Search for the cell housing the specified text and yield its (X, Y) center coordinate. 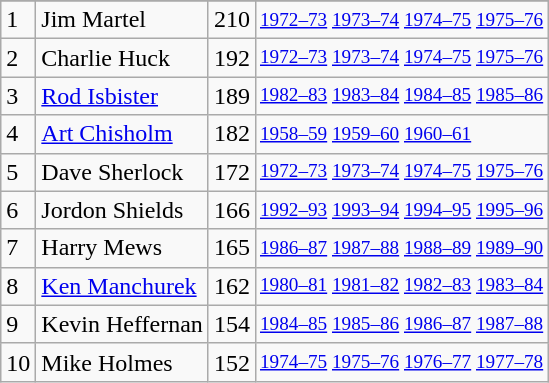
Art Chisholm (122, 134)
2 (18, 58)
1982–83 1983–84 1984–85 1985–86 (401, 96)
9 (18, 324)
1958–59 1959–60 1960–61 (401, 134)
7 (18, 248)
6 (18, 210)
172 (232, 172)
182 (232, 134)
1984–85 1985–86 1986–87 1987–88 (401, 324)
8 (18, 286)
4 (18, 134)
Harry Mews (122, 248)
1986–87 1987–88 1988–89 1989–90 (401, 248)
3 (18, 96)
Dave Sherlock (122, 172)
1 (18, 20)
Jordon Shields (122, 210)
154 (232, 324)
152 (232, 362)
189 (232, 96)
Ken Manchurek (122, 286)
Jim Martel (122, 20)
1974–75 1975–76 1976–77 1977–78 (401, 362)
166 (232, 210)
10 (18, 362)
Kevin Heffernan (122, 324)
162 (232, 286)
Mike Holmes (122, 362)
1992–93 1993–94 1994–95 1995–96 (401, 210)
210 (232, 20)
1980–81 1981–82 1982–83 1983–84 (401, 286)
165 (232, 248)
Charlie Huck (122, 58)
192 (232, 58)
Rod Isbister (122, 96)
5 (18, 172)
